Return [x, y] of the center of cell containing provided text 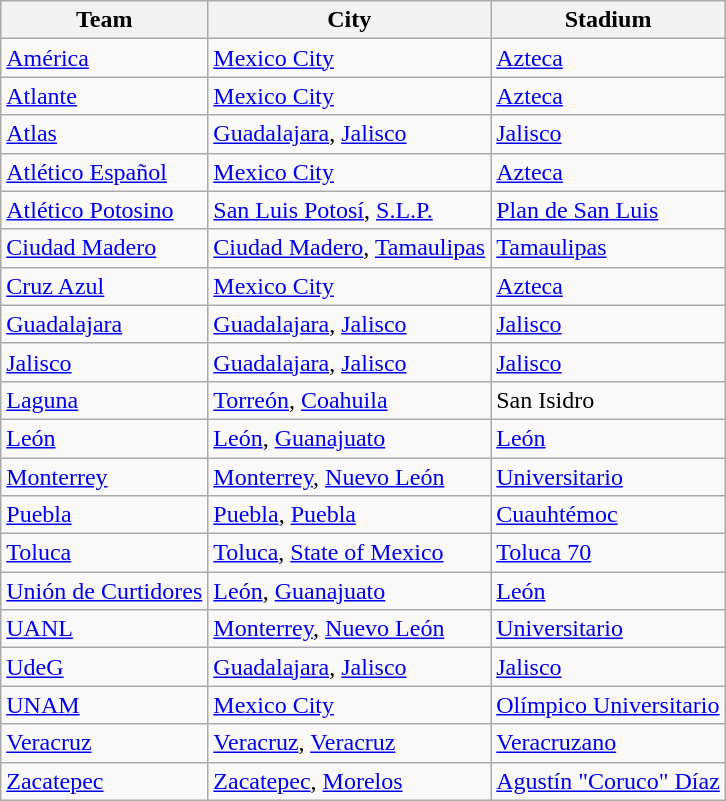
Atlas [104, 134]
Plan de San Luis [608, 210]
Laguna [104, 400]
Agustín "Coruco" Díaz [608, 781]
Toluca [104, 553]
UdeG [104, 667]
San Isidro [608, 400]
Veracruz, Veracruz [350, 743]
Toluca, State of Mexico [350, 553]
Atlético Español [104, 172]
Veracruz [104, 743]
Torreón, Coahuila [350, 400]
Cuauhtémoc [608, 515]
Olímpico Universitario [608, 705]
Toluca 70 [608, 553]
Unión de Curtidores [104, 591]
Puebla, Puebla [350, 515]
Atlante [104, 96]
Tamaulipas [608, 248]
Atlético Potosino [104, 210]
Guadalajara [104, 324]
Stadium [608, 20]
Zacatepec, Morelos [350, 781]
Zacatepec [104, 781]
Veracruzano [608, 743]
Puebla [104, 515]
Ciudad Madero [104, 248]
Team [104, 20]
UANL [104, 629]
Ciudad Madero, Tamaulipas [350, 248]
Cruz Azul [104, 286]
City [350, 20]
San Luis Potosí, S.L.P. [350, 210]
América [104, 58]
Monterrey [104, 477]
UNAM [104, 705]
